Return (x, y) of the center of cell containing provided text 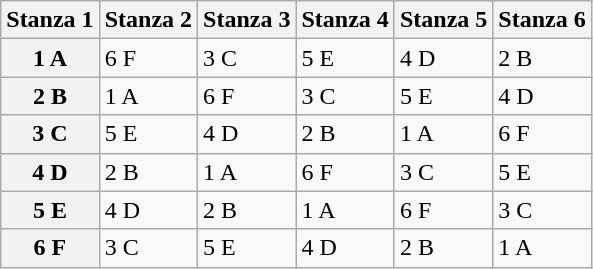
Stanza 5 (443, 20)
Stanza 3 (247, 20)
Stanza 1 (50, 20)
Stanza 6 (542, 20)
Stanza 2 (148, 20)
Stanza 4 (345, 20)
